Locate the cell with the specified text and output its (x, y) center coordinate. 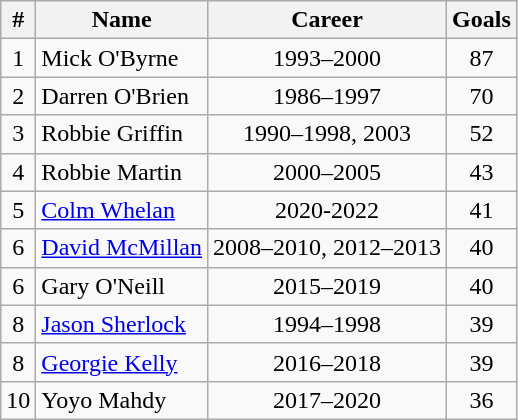
2016–2018 (328, 362)
2017–2020 (328, 400)
Name (122, 20)
2000–2005 (328, 172)
Career (328, 20)
Jason Sherlock (122, 324)
36 (482, 400)
David McMillan (122, 248)
Yoyo Mahdy (122, 400)
52 (482, 134)
1 (18, 58)
Gary O'Neill (122, 286)
87 (482, 58)
2 (18, 96)
5 (18, 210)
4 (18, 172)
3 (18, 134)
# (18, 20)
Mick O'Byrne (122, 58)
1993–2000 (328, 58)
2015–2019 (328, 286)
1990–1998, 2003 (328, 134)
41 (482, 210)
Colm Whelan (122, 210)
1986–1997 (328, 96)
1994–1998 (328, 324)
Georgie Kelly (122, 362)
70 (482, 96)
Darren O'Brien (122, 96)
2008–2010, 2012–2013 (328, 248)
Robbie Griffin (122, 134)
43 (482, 172)
Goals (482, 20)
10 (18, 400)
2020-2022 (328, 210)
Robbie Martin (122, 172)
